Scan for the cell matching the given text and deliver its (X, Y) coordinate at center. 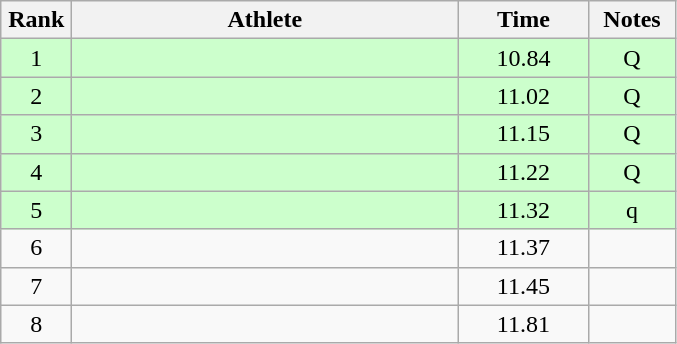
4 (36, 172)
6 (36, 248)
11.15 (524, 134)
Time (524, 20)
11.22 (524, 172)
8 (36, 324)
11.81 (524, 324)
7 (36, 286)
Athlete (265, 20)
11.32 (524, 210)
2 (36, 96)
3 (36, 134)
11.45 (524, 286)
11.37 (524, 248)
5 (36, 210)
Rank (36, 20)
q (632, 210)
1 (36, 58)
11.02 (524, 96)
Notes (632, 20)
10.84 (524, 58)
